Extract the [x, y] coordinate from the center of the cell holding the provided text.  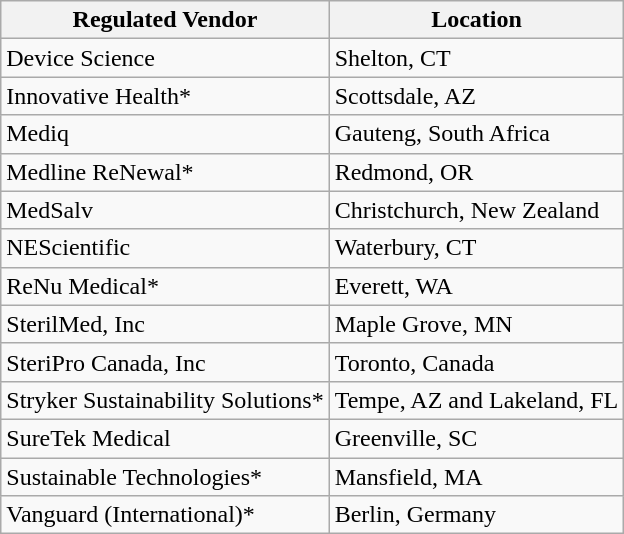
SterilMed, Inc [165, 324]
Greenville, SC [476, 438]
Maple Grove, MN [476, 324]
Berlin, Germany [476, 515]
ReNu Medical* [165, 286]
Regulated Vendor [165, 20]
Location [476, 20]
Everett, WA [476, 286]
Christchurch, New Zealand [476, 210]
Stryker Sustainability Solutions* [165, 400]
Toronto, Canada [476, 362]
Medline ReNewal* [165, 172]
Gauteng, South Africa [476, 134]
Device Science [165, 58]
Redmond, OR [476, 172]
Shelton, CT [476, 58]
Waterbury, CT [476, 248]
Mediq [165, 134]
MedSalv [165, 210]
Mansfield, MA [476, 477]
Tempe, AZ and Lakeland, FL [476, 400]
Innovative Health* [165, 96]
NEScientific [165, 248]
SteriPro Canada, Inc [165, 362]
Sustainable Technologies* [165, 477]
Scottsdale, AZ [476, 96]
SureTek Medical [165, 438]
Vanguard (International)* [165, 515]
